Find where the given text appears and provide that cell's center as [X, Y] coordinate. 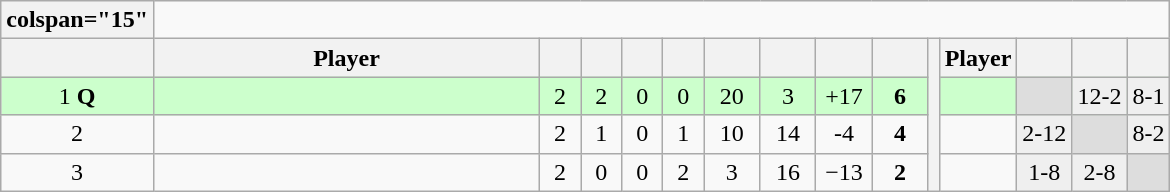
6 [900, 96]
-4 [844, 134]
10 [732, 134]
8-1 [1148, 96]
20 [732, 96]
2-8 [1100, 172]
14 [788, 134]
1 Q [78, 96]
16 [788, 172]
2-12 [1044, 134]
4 [900, 134]
+17 [844, 96]
12-2 [1100, 96]
8-2 [1148, 134]
−13 [844, 172]
colspan="15" [78, 20]
1-8 [1044, 172]
